Locate the cell with the specified text and output its [x, y] center coordinate. 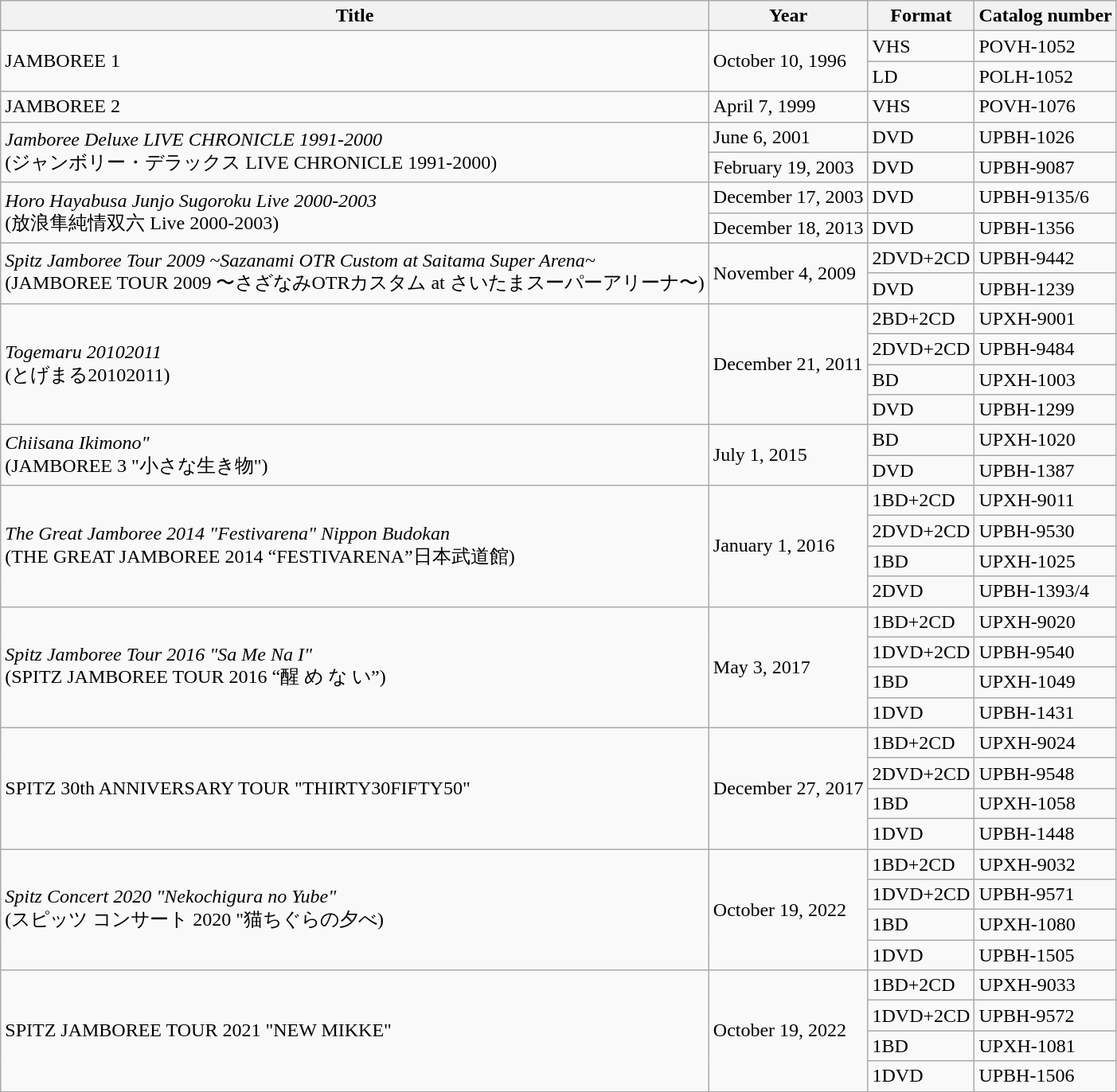
Spitz Jamboree Tour 2016 "Sa Me Na I"(SPITZ JAMBOREE TOUR 2016 “醒 め な い”) [355, 667]
UPBH-1393/4 [1045, 591]
Jamboree Deluxe LIVE CHRONICLE 1991-2000(ジャンボリー・デラックス LIVE CHRONICLE 1991-2000) [355, 152]
UPBH-1299 [1045, 410]
UPBH-9571 [1045, 895]
UPBH-9540 [1045, 652]
UPBH-9087 [1045, 167]
LD [921, 76]
POVH-1076 [1045, 107]
November 4, 2009 [788, 273]
UPXH-1049 [1045, 682]
UPBH-9135/6 [1045, 197]
May 3, 2017 [788, 667]
2BD+2CD [921, 318]
June 6, 2001 [788, 137]
UPXH-9011 [1045, 501]
UPXH-1080 [1045, 925]
UPXH-1058 [1045, 803]
October 10, 1996 [788, 61]
December 21, 2011 [788, 364]
UPBH-9572 [1045, 1016]
Spitz Jamboree Tour 2009 ~Sazanami OTR Custom at Saitama Super Arena~(JAMBOREE TOUR 2009 〜さざなみOTRカスタム at さいたまスーパーアリーナ〜) [355, 273]
UPBH-1026 [1045, 137]
January 1, 2016 [788, 546]
UPXH-9001 [1045, 318]
December 17, 2003 [788, 197]
UPBH-1448 [1045, 833]
SPITZ JAMBOREE TOUR 2021 "NEW MIKKE" [355, 1031]
UPBH-1356 [1045, 228]
Spitz Concert 2020 "Nekochigura no Yube"(スピッツ コンサート 2020 "猫ちぐらの夕べ) [355, 909]
Togemaru 20102011(とげまる20102011) [355, 364]
UPXH-1025 [1045, 561]
UPBH-9484 [1045, 349]
UPBH-1239 [1045, 288]
UPBH-1506 [1045, 1076]
UPXH-1003 [1045, 380]
UPXH-9024 [1045, 743]
Year [788, 16]
POLH-1052 [1045, 76]
July 1, 2015 [788, 455]
UPBH-9442 [1045, 258]
UPBH-1505 [1045, 955]
UPXH-1020 [1045, 440]
UPXH-9020 [1045, 622]
UPBH-1387 [1045, 470]
SPITZ 30th ANNIVERSARY TOUR "THIRTY30FIFTY50" [355, 788]
UPBH-1431 [1045, 712]
UPXH-9032 [1045, 864]
UPBH-9530 [1045, 531]
POVH-1052 [1045, 46]
JAMBOREE 1 [355, 61]
Chiisana Ikimono"(JAMBOREE 3 "小さな生き物") [355, 455]
UPXH-1081 [1045, 1046]
The Great Jamboree 2014 "Festivarena" Nippon Budokan(THE GREAT JAMBOREE 2014 “FESTIVARENA”日本武道館) [355, 546]
April 7, 1999 [788, 107]
December 18, 2013 [788, 228]
December 27, 2017 [788, 788]
February 19, 2003 [788, 167]
Horo Hayabusa Junjo Sugoroku Live 2000-2003(放浪隼純情双六 Live 2000-2003) [355, 213]
JAMBOREE 2 [355, 107]
2DVD [921, 591]
UPBH-9548 [1045, 773]
UPXH-9033 [1045, 985]
Format [921, 16]
Title [355, 16]
Catalog number [1045, 16]
